Locate the cell with the specified text and output its [X, Y] center coordinate. 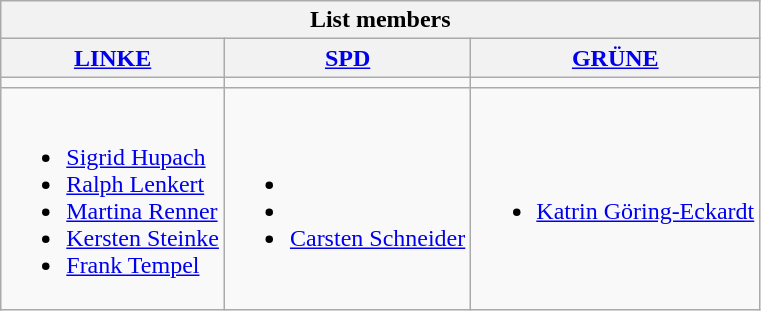
Katrin Göring-Eckardt [616, 198]
SPD [347, 58]
LINKE [113, 58]
List members [380, 20]
Carsten Schneider [347, 198]
Sigrid HupachRalph LenkertMartina RennerKersten SteinkeFrank Tempel [113, 198]
GRÜNE [616, 58]
